Extract the [x, y] coordinate from the center of the cell holding the provided text.  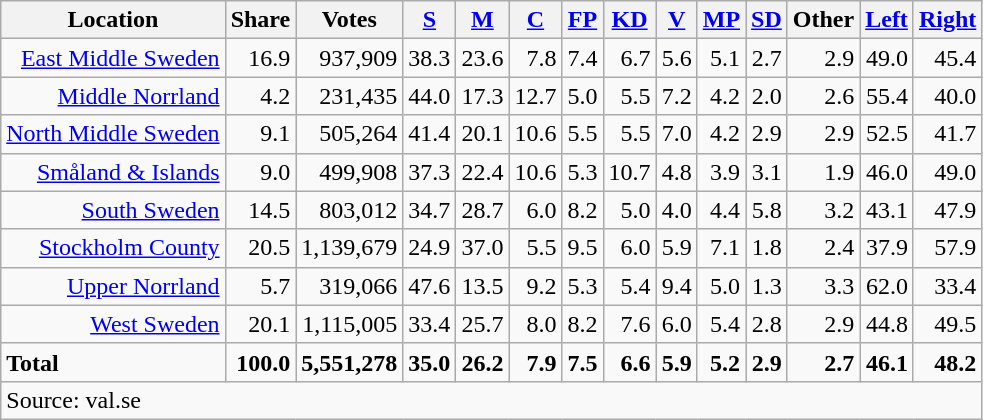
4.4 [721, 210]
47.9 [947, 210]
26.2 [482, 362]
24.9 [430, 248]
57.9 [947, 248]
7.9 [536, 362]
22.4 [482, 172]
North Middle Sweden [113, 134]
9.2 [536, 286]
5.1 [721, 58]
3.3 [823, 286]
5,551,278 [350, 362]
East Middle Sweden [113, 58]
1,115,005 [350, 324]
7.0 [676, 134]
49.5 [947, 324]
Location [113, 20]
46.0 [887, 172]
499,908 [350, 172]
4.8 [676, 172]
100.0 [260, 362]
1,139,679 [350, 248]
38.3 [430, 58]
44.8 [887, 324]
231,435 [350, 96]
2.4 [823, 248]
S [430, 20]
41.7 [947, 134]
17.3 [482, 96]
Right [947, 20]
45.4 [947, 58]
505,264 [350, 134]
5.2 [721, 362]
3.2 [823, 210]
M [482, 20]
2.8 [767, 324]
C [536, 20]
FP [582, 20]
937,909 [350, 58]
Source: val.se [492, 400]
1.3 [767, 286]
28.7 [482, 210]
37.9 [887, 248]
25.7 [482, 324]
Left [887, 20]
5.8 [767, 210]
KD [630, 20]
20.5 [260, 248]
Total [113, 362]
43.1 [887, 210]
319,066 [350, 286]
37.3 [430, 172]
803,012 [350, 210]
16.9 [260, 58]
41.4 [430, 134]
7.4 [582, 58]
9.4 [676, 286]
Other [823, 20]
SD [767, 20]
44.0 [430, 96]
Småland & Islands [113, 172]
4.0 [676, 210]
9.1 [260, 134]
Stockholm County [113, 248]
52.5 [887, 134]
9.5 [582, 248]
34.7 [430, 210]
13.5 [482, 286]
Upper Norrland [113, 286]
9.0 [260, 172]
6.6 [630, 362]
2.6 [823, 96]
6.7 [630, 58]
12.7 [536, 96]
MP [721, 20]
10.7 [630, 172]
40.0 [947, 96]
Votes [350, 20]
7.1 [721, 248]
Middle Norrland [113, 96]
West Sweden [113, 324]
5.6 [676, 58]
South Sweden [113, 210]
62.0 [887, 286]
7.8 [536, 58]
Share [260, 20]
3.9 [721, 172]
37.0 [482, 248]
3.1 [767, 172]
V [676, 20]
8.0 [536, 324]
1.9 [823, 172]
23.6 [482, 58]
14.5 [260, 210]
7.6 [630, 324]
7.2 [676, 96]
5.7 [260, 286]
7.5 [582, 362]
46.1 [887, 362]
47.6 [430, 286]
48.2 [947, 362]
2.0 [767, 96]
35.0 [430, 362]
1.8 [767, 248]
55.4 [887, 96]
